Pinpoint the cell where the given text exists, returning its [X, Y] midpoint coordinate. 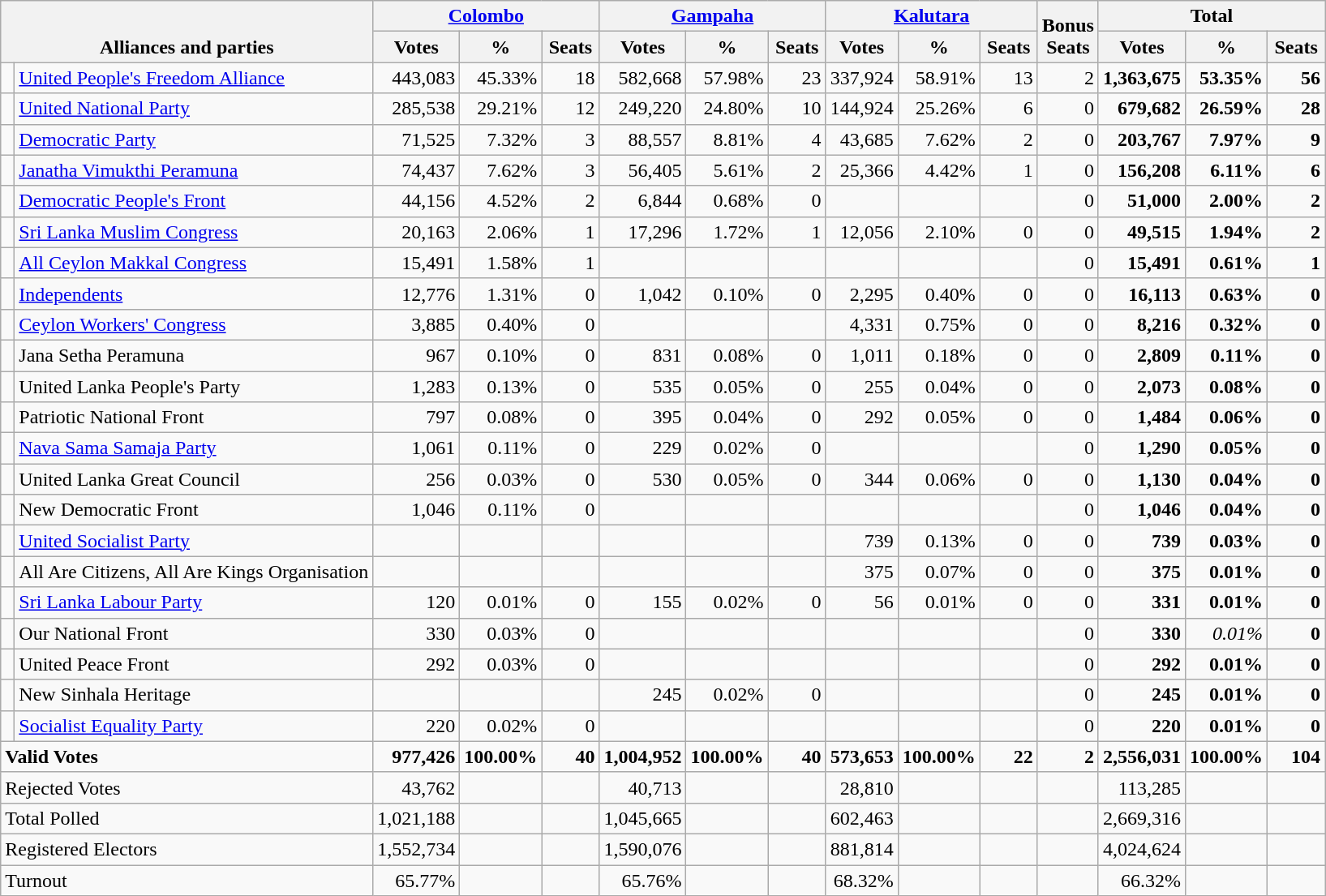
4.42% [939, 170]
530 [642, 479]
977,426 [417, 757]
337,924 [861, 78]
43,762 [417, 787]
United Peace Front [194, 664]
229 [642, 448]
United Lanka Great Council [194, 479]
Sri Lanka Muslim Congress [194, 232]
Total [1212, 16]
104 [1296, 757]
58.91% [939, 78]
113,285 [1142, 787]
967 [417, 355]
23 [796, 78]
2,809 [1142, 355]
797 [417, 418]
All Ceylon Makkal Congress [194, 263]
2.10% [939, 232]
43,685 [861, 139]
Registered Electors [187, 849]
25,366 [861, 170]
1,061 [417, 448]
1,011 [861, 355]
All Are Citizens, All Are Kings Organisation [194, 572]
57.98% [727, 78]
2,073 [1142, 387]
1,045,665 [642, 818]
Alliances and parties [187, 32]
44,156 [417, 201]
602,463 [861, 818]
Janatha Vimukthi Peramuna [194, 170]
1,590,076 [642, 849]
0.61% [1226, 263]
8.81% [727, 139]
25.26% [939, 109]
12,056 [861, 232]
Rejected Votes [187, 787]
88,557 [642, 139]
1.94% [1226, 232]
Kalutara [931, 16]
679,682 [1142, 109]
Democratic People's Front [194, 201]
255 [861, 387]
535 [642, 387]
56,405 [642, 170]
1,283 [417, 387]
13 [1009, 78]
0.75% [939, 324]
1.72% [727, 232]
2,669,316 [1142, 818]
24.80% [727, 109]
2.06% [501, 232]
Colombo [487, 16]
249,220 [642, 109]
2.00% [1226, 201]
573,653 [861, 757]
65.76% [642, 880]
United People's Freedom Alliance [194, 78]
10 [796, 109]
68.32% [861, 880]
1,552,734 [417, 849]
0.32% [1226, 324]
1,484 [1142, 418]
1,042 [642, 294]
3,885 [417, 324]
831 [642, 355]
1,363,675 [1142, 78]
Nava Sama Samaja Party [194, 448]
BonusSeats [1067, 32]
0.68% [727, 201]
71,525 [417, 139]
Independents [194, 294]
443,083 [417, 78]
United Lanka People's Party [194, 387]
29.21% [501, 109]
6.11% [1226, 170]
Total Polled [187, 818]
285,538 [417, 109]
16,113 [1142, 294]
Jana Setha Peramuna [194, 355]
4 [796, 139]
4,024,624 [1142, 849]
156,208 [1142, 170]
45.33% [501, 78]
5.61% [727, 170]
0.18% [939, 355]
0.07% [939, 572]
Turnout [187, 880]
74,437 [417, 170]
Our National Front [194, 633]
United National Party [194, 109]
1.58% [501, 263]
New Sinhala Heritage [194, 695]
344 [861, 479]
7.97% [1226, 139]
1,290 [1142, 448]
12 [571, 109]
4,331 [861, 324]
Valid Votes [187, 757]
18 [571, 78]
6,844 [642, 201]
26.59% [1226, 109]
1.31% [501, 294]
20,163 [417, 232]
1,004,952 [642, 757]
Patriotic National Front [194, 418]
53.35% [1226, 78]
881,814 [861, 849]
1,130 [1142, 479]
331 [1142, 602]
203,767 [1142, 139]
4.52% [501, 201]
256 [417, 479]
2,295 [861, 294]
22 [1009, 757]
582,668 [642, 78]
Socialist Equality Party [194, 726]
40,713 [642, 787]
New Democratic Front [194, 510]
Ceylon Workers' Congress [194, 324]
155 [642, 602]
66.32% [1142, 880]
51,000 [1142, 201]
28,810 [861, 787]
United Socialist Party [194, 541]
Democratic Party [194, 139]
12,776 [417, 294]
1,021,188 [417, 818]
49,515 [1142, 232]
65.77% [417, 880]
2,556,031 [1142, 757]
Sri Lanka Labour Party [194, 602]
Gampaha [712, 16]
9 [1296, 139]
8,216 [1142, 324]
7.32% [501, 139]
120 [417, 602]
28 [1296, 109]
144,924 [861, 109]
17,296 [642, 232]
0.63% [1226, 294]
395 [642, 418]
